Capture the cell that displays the provided text and extract its [x, y] central coordinate. 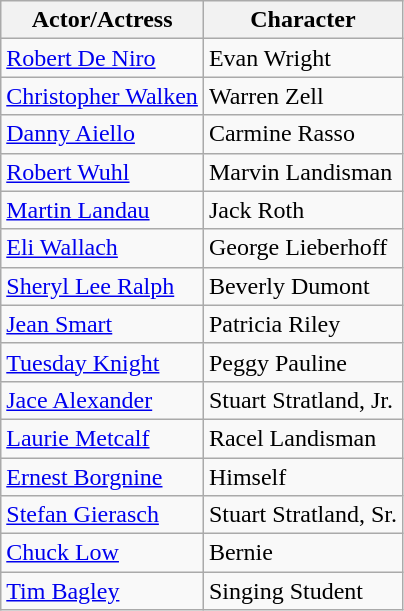
Tim Bagley [102, 591]
Bernie [302, 553]
Ernest Borgnine [102, 477]
George Lieberhoff [302, 248]
Character [302, 20]
Stuart Stratland, Sr. [302, 515]
Beverly Dumont [302, 286]
Laurie Metcalf [102, 438]
Jean Smart [102, 324]
Chuck Low [102, 553]
Danny Aiello [102, 134]
Patricia Riley [302, 324]
Peggy Pauline [302, 362]
Stuart Stratland, Jr. [302, 400]
Tuesday Knight [102, 362]
Robert De Niro [102, 58]
Sheryl Lee Ralph [102, 286]
Singing Student [302, 591]
Eli Wallach [102, 248]
Jace Alexander [102, 400]
Warren Zell [302, 96]
Christopher Walken [102, 96]
Carmine Rasso [302, 134]
Racel Landisman [302, 438]
Martin Landau [102, 210]
Stefan Gierasch [102, 515]
Marvin Landisman [302, 172]
Jack Roth [302, 210]
Evan Wright [302, 58]
Himself [302, 477]
Robert Wuhl [102, 172]
Actor/Actress [102, 20]
